Locate the cell with the specified text and output its (x, y) center coordinate. 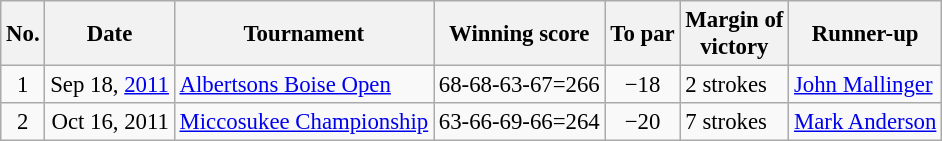
Mark Anderson (866, 122)
2 (23, 122)
1 (23, 85)
Runner-up (866, 34)
Tournament (304, 34)
2 strokes (734, 85)
No. (23, 34)
7 strokes (734, 122)
Sep 18, 2011 (110, 85)
−20 (642, 122)
Miccosukee Championship (304, 122)
−18 (642, 85)
Albertsons Boise Open (304, 85)
John Mallinger (866, 85)
To par (642, 34)
63-66-69-66=264 (520, 122)
Winning score (520, 34)
Date (110, 34)
Oct 16, 2011 (110, 122)
68-68-63-67=266 (520, 85)
Margin ofvictory (734, 34)
